Capture the cell that displays the provided text and extract its (x, y) central coordinate. 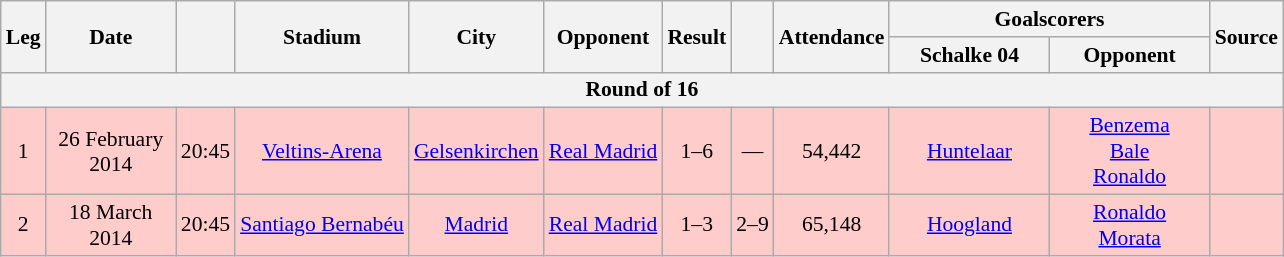
Benzema Bale Ronaldo (1130, 152)
Leg (24, 36)
Ronaldo Morata (1130, 226)
Madrid (476, 226)
Round of 16 (642, 90)
2–9 (752, 226)
Schalke 04 (969, 55)
26 February 2014 (111, 152)
65,148 (832, 226)
Result (696, 36)
Gelsenkirchen (476, 152)
1–3 (696, 226)
Stadium (322, 36)
1–6 (696, 152)
Attendance (832, 36)
Date (111, 36)
Hoogland (969, 226)
1 (24, 152)
Source (1246, 36)
54,442 (832, 152)
Veltins-Arena (322, 152)
18 March 2014 (111, 226)
City (476, 36)
Santiago Bernabéu (322, 226)
2 (24, 226)
Huntelaar (969, 152)
— (752, 152)
Goalscorers (1049, 19)
